Locate the cell with the specified text and output its [X, Y] center coordinate. 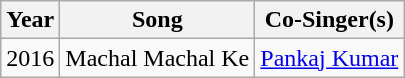
2016 [30, 58]
Co-Singer(s) [330, 20]
Machal Machal Ke [158, 58]
Song [158, 20]
Year [30, 20]
Pankaj Kumar [330, 58]
